For the text-containing cell, return its midpoint in (X, Y) coordinate format. 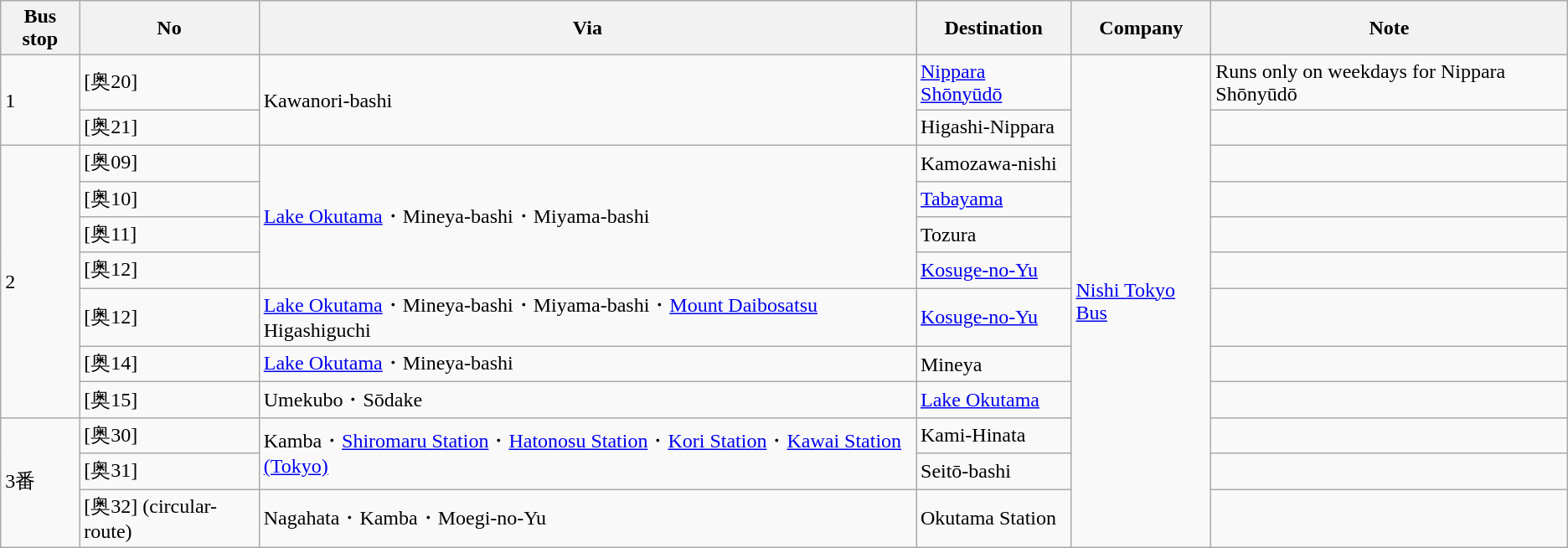
[奥14] (169, 364)
Higashi-Nippara (993, 127)
1 (40, 101)
Kami-Hinata (993, 436)
[奥11] (169, 235)
Note (1389, 28)
No (169, 28)
Kamozawa-nishi (993, 163)
Okutama Station (993, 519)
Runs only on weekdays for Nippara Shōnyūdō (1389, 82)
Seitō-bashi (993, 471)
Bus stop (40, 28)
Nippara Shōnyūdō (993, 82)
2 (40, 282)
Lake Okutama (993, 401)
Tabayama (993, 199)
[奥31] (169, 471)
Via (587, 28)
[奥20] (169, 82)
[奥32] (circular-route) (169, 519)
Lake Okutama・Mineya-bashi・Miyama-bashi (587, 216)
Lake Okutama・Mineya-bashi (587, 364)
3番 (40, 483)
Umekubo・Sōdake (587, 401)
Mineya (993, 364)
Kamba・Shiromaru Station・Hatonosu Station・Kori Station・Kawai Station (Tokyo) (587, 452)
[奥10] (169, 199)
Company (1141, 28)
Destination (993, 28)
Kawanori-bashi (587, 101)
[奥21] (169, 127)
Lake Okutama・Mineya-bashi・Miyama-bashi・Mount Daibosatsu Higashiguchi (587, 318)
Nagahata・Kamba・Moegi-no-Yu (587, 519)
[奥30] (169, 436)
Tozura (993, 235)
[奥15] (169, 401)
Nishi Tokyo Bus (1141, 302)
[奥09] (169, 163)
